Return (X, Y) of the center of cell containing provided text 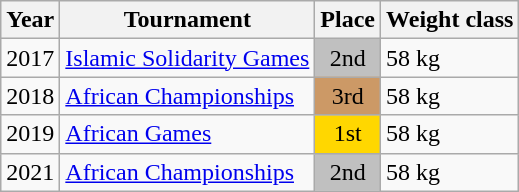
2021 (30, 172)
African Games (188, 134)
2018 (30, 96)
Tournament (188, 20)
3rd (348, 96)
1st (348, 134)
Year (30, 20)
Islamic Solidarity Games (188, 58)
2019 (30, 134)
Weight class (450, 20)
2017 (30, 58)
Place (348, 20)
